Output the [X, Y] coordinate of the center of the cell containing the given text.  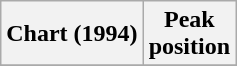
Chart (1994) [72, 34]
Peakposition [189, 34]
